From the cell containing the given text, extract its center point as [x, y] coordinate. 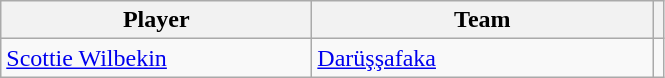
Player [156, 20]
Darüşşafaka [482, 58]
Scottie Wilbekin [156, 58]
Team [482, 20]
